Provide the (x, y) coordinate of the cell's center where the given text is located.  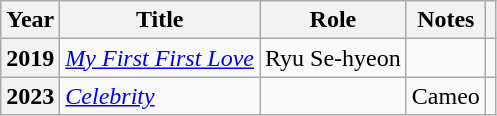
My First First Love (160, 58)
Ryu Se-hyeon (334, 58)
Cameo (446, 96)
Year (30, 20)
Celebrity (160, 96)
Title (160, 20)
2023 (30, 96)
Role (334, 20)
2019 (30, 58)
Notes (446, 20)
